Capture the cell that displays the provided text and extract its [X, Y] central coordinate. 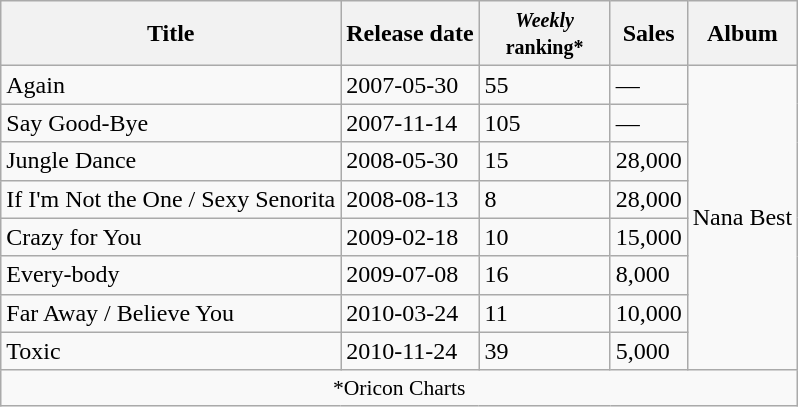
2007-05-30 [410, 85]
105 [544, 123]
Release date [410, 34]
8 [544, 199]
16 [544, 275]
Every-body [171, 275]
11 [544, 313]
Say Good-Bye [171, 123]
Toxic [171, 351]
39 [544, 351]
Title [171, 34]
2009-07-08 [410, 275]
2009-02-18 [410, 237]
Weekly ranking* [544, 34]
Jungle Dance [171, 161]
Album [742, 34]
15,000 [648, 237]
2008-08-13 [410, 199]
55 [544, 85]
10,000 [648, 313]
2010-03-24 [410, 313]
10 [544, 237]
Crazy for You [171, 237]
Again [171, 85]
2010-11-24 [410, 351]
2007-11-14 [410, 123]
2008-05-30 [410, 161]
If I'm Not the One / Sexy Senorita [171, 199]
15 [544, 161]
Nana Best [742, 218]
*Oricon Charts [400, 388]
Far Away / Believe You [171, 313]
Sales [648, 34]
8,000 [648, 275]
5,000 [648, 351]
